Return (x, y) of the center of cell containing provided text 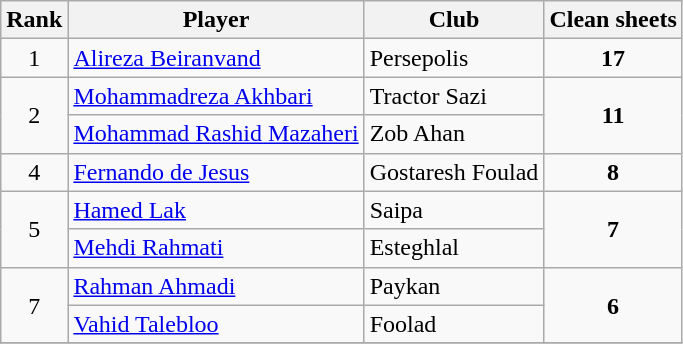
Foolad (454, 324)
Rahman Ahmadi (216, 286)
Persepolis (454, 58)
2 (34, 115)
1 (34, 58)
11 (613, 115)
5 (34, 229)
Clean sheets (613, 20)
Zob Ahan (454, 134)
6 (613, 305)
Gostaresh Foulad (454, 172)
Mohammad Rashid Mazaheri (216, 134)
Rank (34, 20)
Player (216, 20)
8 (613, 172)
Saipa (454, 210)
4 (34, 172)
Alireza Beiranvand (216, 58)
Fernando de Jesus (216, 172)
17 (613, 58)
Hamed Lak (216, 210)
Club (454, 20)
Mehdi Rahmati (216, 248)
Paykan (454, 286)
Tractor Sazi (454, 96)
Mohammadreza Akhbari (216, 96)
Esteghlal (454, 248)
Vahid Talebloo (216, 324)
